Return (X, Y) of the center of cell containing provided text 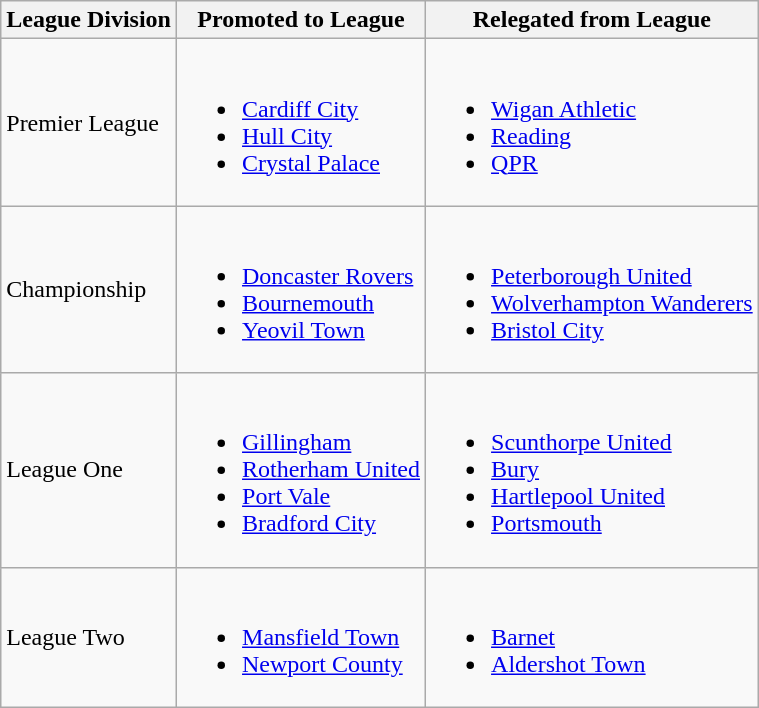
Barnet Aldershot Town (592, 637)
Wigan Athletic Reading QPR (592, 122)
Doncaster Rovers Bournemouth Yeovil Town (302, 290)
Peterborough United Wolverhampton Wanderers Bristol City (592, 290)
Championship (89, 290)
Cardiff City Hull City Crystal Palace (302, 122)
Premier League (89, 122)
Gillingham Rotherham United Port Vale Bradford City (302, 470)
Relegated from League (592, 20)
Promoted to League (302, 20)
League One (89, 470)
Scunthorpe United Bury Hartlepool United Portsmouth (592, 470)
League Division (89, 20)
League Two (89, 637)
Mansfield Town Newport County (302, 637)
